Search for the cell housing the specified text and yield its [x, y] center coordinate. 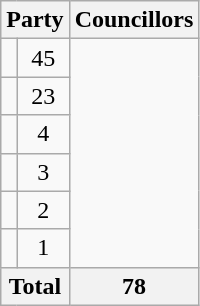
Total [35, 286]
Councillors [134, 20]
23 [43, 96]
Party [35, 20]
1 [43, 248]
78 [134, 286]
3 [43, 172]
45 [43, 58]
4 [43, 134]
2 [43, 210]
